Extract the (x, y) coordinate from the center of the cell holding the provided text.  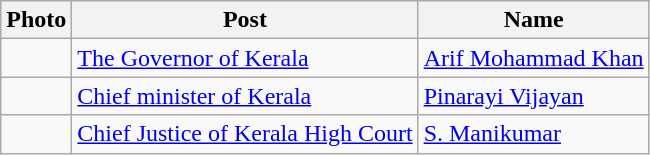
Chief minister of Kerala (245, 96)
Arif Mohammad Khan (534, 58)
Post (245, 20)
Photo (36, 20)
S. Manikumar (534, 134)
The Governor of Kerala (245, 58)
Chief Justice of Kerala High Court (245, 134)
Pinarayi Vijayan (534, 96)
Name (534, 20)
